Pinpoint the cell where the given text exists, returning its [X, Y] midpoint coordinate. 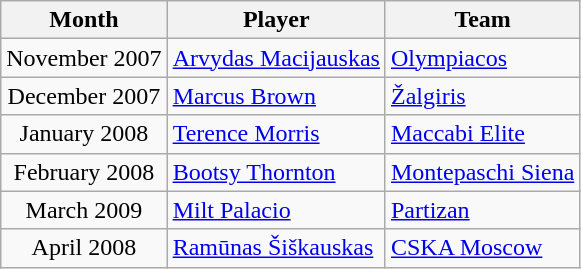
March 2009 [84, 210]
Ramūnas Šiškauskas [276, 248]
December 2007 [84, 96]
November 2007 [84, 58]
Month [84, 20]
January 2008 [84, 134]
April 2008 [84, 248]
Player [276, 20]
Olympiacos [482, 58]
Žalgiris [482, 96]
CSKA Moscow [482, 248]
Partizan [482, 210]
Marcus Brown [276, 96]
Milt Palacio [276, 210]
Terence Morris [276, 134]
Maccabi Elite [482, 134]
Arvydas Macijauskas [276, 58]
February 2008 [84, 172]
Bootsy Thornton [276, 172]
Montepaschi Siena [482, 172]
Team [482, 20]
